Detect which cell encompasses the target text, then output its [X, Y] center coordinate. 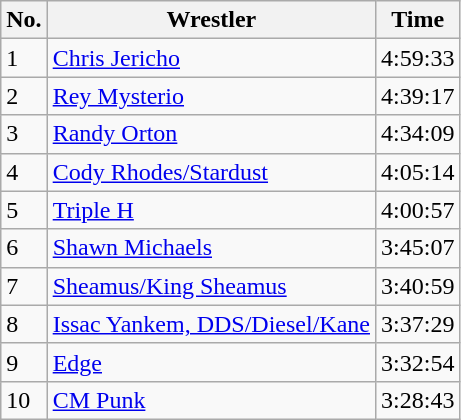
4:00:57 [418, 210]
4:05:14 [418, 172]
9 [24, 362]
3:37:29 [418, 324]
3 [24, 134]
Rey Mysterio [211, 96]
3:28:43 [418, 400]
10 [24, 400]
Randy Orton [211, 134]
Cody Rhodes/Stardust [211, 172]
Chris Jericho [211, 58]
Issac Yankem, DDS/Diesel/Kane [211, 324]
4 [24, 172]
Triple H [211, 210]
Edge [211, 362]
3:32:54 [418, 362]
4:59:33 [418, 58]
Wrestler [211, 20]
1 [24, 58]
6 [24, 248]
No. [24, 20]
Time [418, 20]
3:40:59 [418, 286]
4:34:09 [418, 134]
8 [24, 324]
Sheamus/King Sheamus [211, 286]
5 [24, 210]
CM Punk [211, 400]
7 [24, 286]
2 [24, 96]
Shawn Michaels [211, 248]
3:45:07 [418, 248]
4:39:17 [418, 96]
